From the cell containing the given text, extract its center point as [x, y] coordinate. 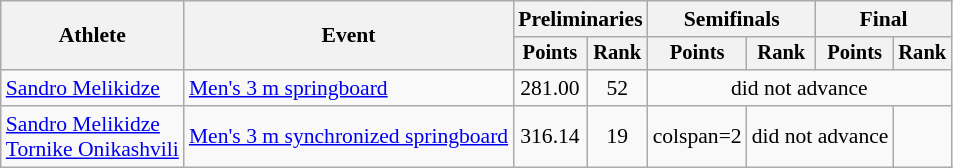
Event [348, 36]
Athlete [92, 36]
Semifinals [732, 19]
Sandro Melikidze [92, 88]
Final [884, 19]
52 [618, 88]
Preliminaries [580, 19]
Men's 3 m synchronized springboard [348, 136]
colspan=2 [698, 136]
19 [618, 136]
281.00 [550, 88]
Men's 3 m springboard [348, 88]
316.14 [550, 136]
Sandro MelikidzeTornike Onikashvili [92, 136]
